From the cell containing the given text, extract its center point as [x, y] coordinate. 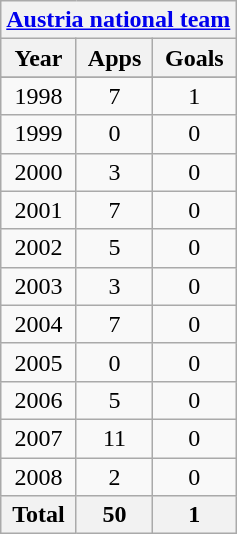
2000 [39, 172]
2002 [39, 248]
2005 [39, 362]
2 [114, 477]
2001 [39, 210]
Austria national team [118, 20]
2008 [39, 477]
2006 [39, 400]
1999 [39, 134]
Goals [194, 58]
2004 [39, 324]
1998 [39, 96]
Year [39, 58]
Total [39, 515]
2007 [39, 438]
Apps [114, 58]
2003 [39, 286]
50 [114, 515]
11 [114, 438]
